Capture the cell that displays the provided text and extract its [X, Y] central coordinate. 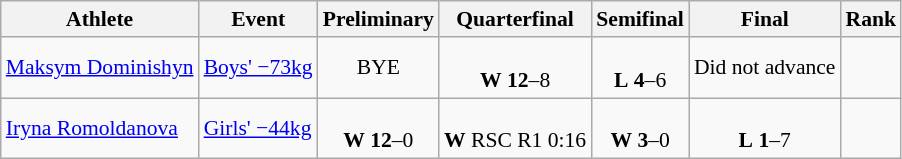
W 3–0 [640, 128]
W 12–8 [515, 68]
L 4–6 [640, 68]
W RSC R1 0:16 [515, 128]
Did not advance [765, 68]
Event [258, 19]
Quarterfinal [515, 19]
Boys' −73kg [258, 68]
Maksym Dominishyn [100, 68]
Final [765, 19]
W 12–0 [378, 128]
Athlete [100, 19]
Rank [872, 19]
Preliminary [378, 19]
Semifinal [640, 19]
Girls' −44kg [258, 128]
Iryna Romoldanova [100, 128]
L 1–7 [765, 128]
BYE [378, 68]
